Find where the given text appears and provide that cell's center as [x, y] coordinate. 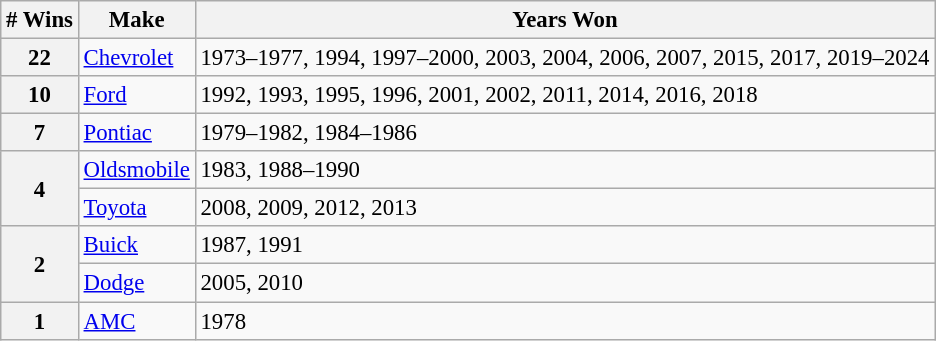
Years Won [565, 20]
2 [40, 264]
Chevrolet [136, 58]
22 [40, 58]
# Wins [40, 20]
1973–1977, 1994, 1997–2000, 2003, 2004, 2006, 2007, 2015, 2017, 2019–2024 [565, 58]
1 [40, 321]
Buick [136, 245]
AMC [136, 321]
10 [40, 95]
1979–1982, 1984–1986 [565, 133]
Dodge [136, 283]
1987, 1991 [565, 245]
1978 [565, 321]
1983, 1988–1990 [565, 170]
Pontiac [136, 133]
Oldsmobile [136, 170]
2005, 2010 [565, 283]
4 [40, 188]
7 [40, 133]
1992, 1993, 1995, 1996, 2001, 2002, 2011, 2014, 2016, 2018 [565, 95]
Ford [136, 95]
Make [136, 20]
Toyota [136, 208]
2008, 2009, 2012, 2013 [565, 208]
